Detect which cell encompasses the target text, then output its (x, y) center coordinate. 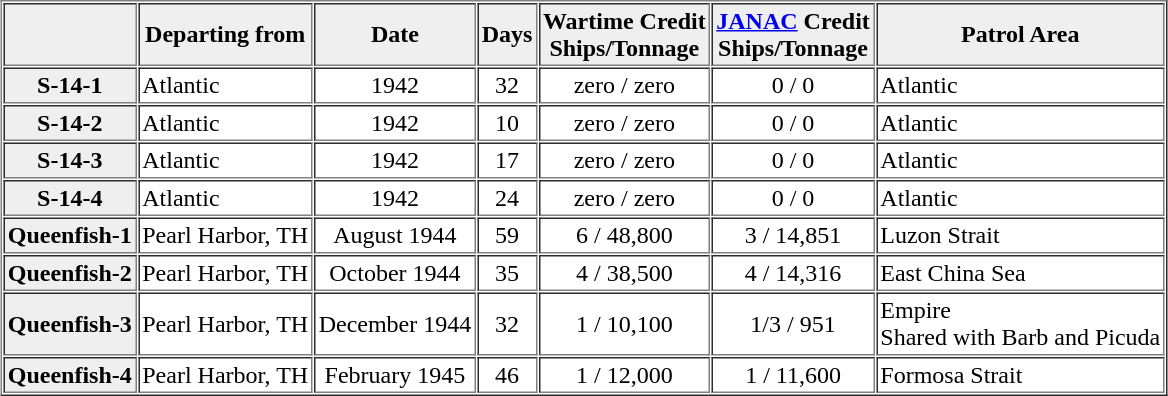
1/3 / 951 (794, 324)
24 (507, 198)
6 / 48,800 (624, 236)
35 (507, 273)
10 (507, 123)
Formosa Strait (1020, 375)
59 (507, 236)
Queenfish-4 (70, 375)
Queenfish-1 (70, 236)
August 1944 (395, 236)
1 / 10,100 (624, 324)
East China Sea (1020, 273)
October 1944 (395, 273)
Queenfish-3 (70, 324)
3 / 14,851 (794, 236)
S-14-4 (70, 198)
S-14-2 (70, 123)
Departing from (226, 34)
1 / 11,600 (794, 375)
JANAC CreditShips/Tonnage (794, 34)
Wartime Credit Ships/Tonnage (624, 34)
Queenfish-2 (70, 273)
Luzon Strait (1020, 236)
S-14-1 (70, 86)
February 1945 (395, 375)
Patrol Area (1020, 34)
Days (507, 34)
46 (507, 375)
EmpireShared with Barb and Picuda (1020, 324)
S-14-3 (70, 160)
4 / 14,316 (794, 273)
17 (507, 160)
Date (395, 34)
1 / 12,000 (624, 375)
4 / 38,500 (624, 273)
December 1944 (395, 324)
